Search for the cell housing the specified text and yield its (x, y) center coordinate. 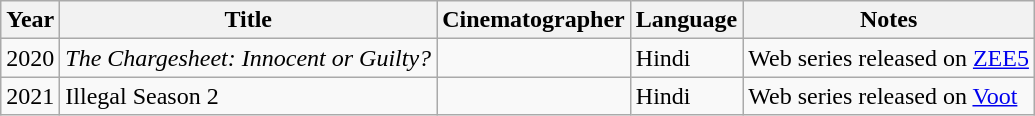
Notes (889, 20)
Web series released on ZEE5 (889, 58)
Year (30, 20)
Illegal Season 2 (248, 96)
Language (686, 20)
The Chargesheet: Innocent or Guilty? (248, 58)
Web series released on Voot (889, 96)
Cinematographer (534, 20)
Title (248, 20)
2021 (30, 96)
2020 (30, 58)
